For the text-containing cell, return its midpoint in [x, y] coordinate format. 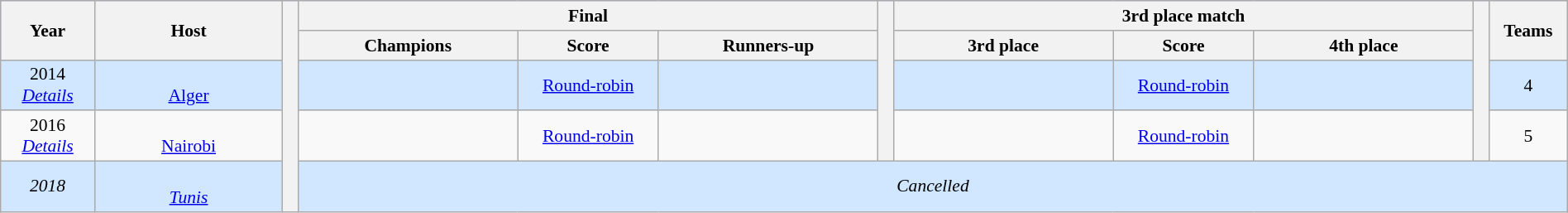
Runners-up [767, 46]
4 [1528, 85]
3rd place match [1184, 16]
2014Details [48, 85]
Host [189, 30]
Alger [189, 85]
Tunis [189, 187]
Teams [1528, 30]
2018 [48, 187]
Cancelled [933, 187]
Year [48, 30]
Champions [409, 46]
2016Details [48, 136]
Final [589, 16]
4th place [1363, 46]
Nairobi [189, 136]
5 [1528, 136]
3rd place [1004, 46]
